Search for the cell housing the specified text and yield its (X, Y) center coordinate. 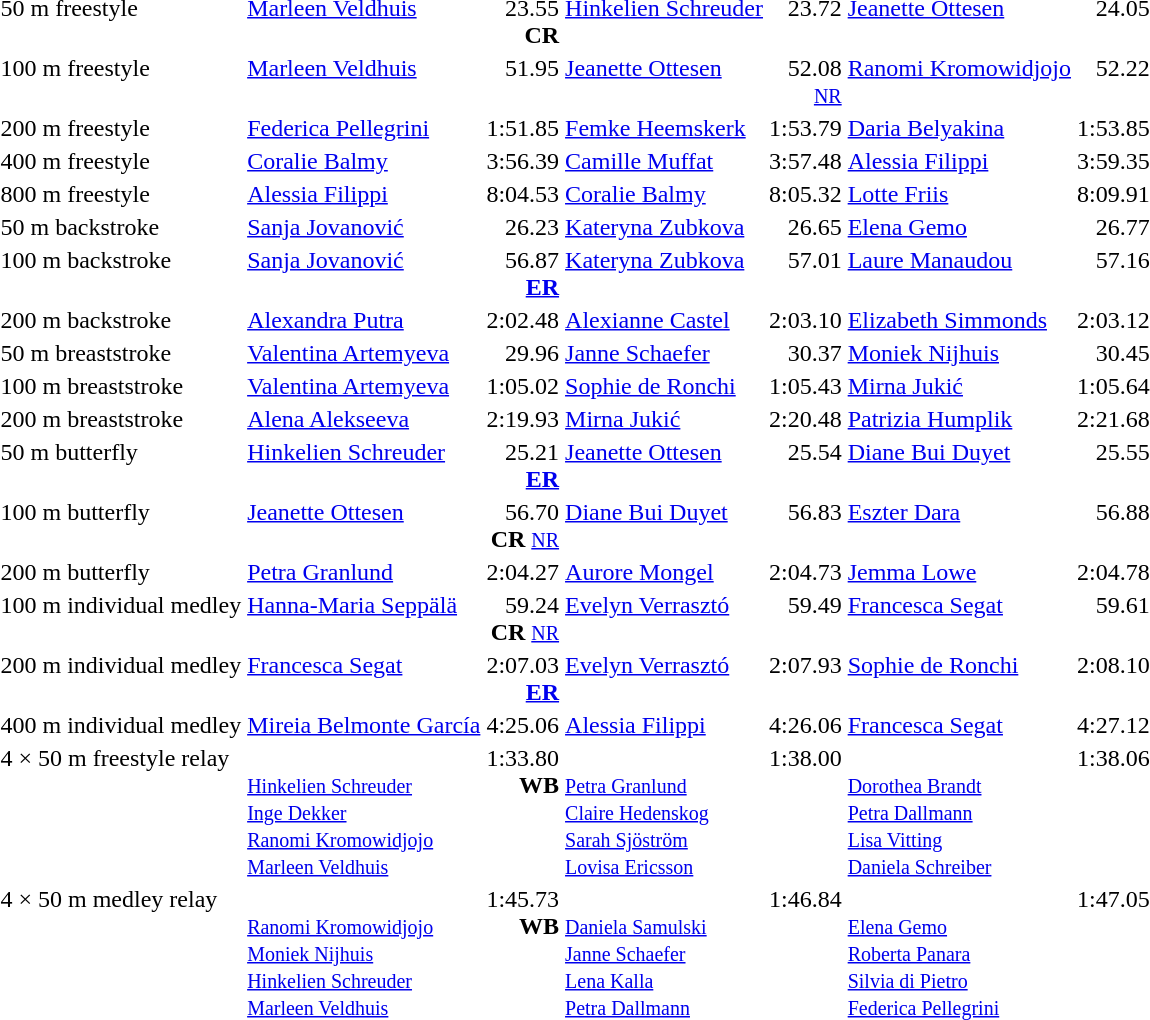
Lotte Friis (959, 194)
Federica Pellegrini (364, 128)
59.24CR NR (523, 618)
25.21ER (523, 466)
51.95 (523, 82)
2:04.73 (805, 572)
2:04.27 (523, 572)
Camille Muffat (664, 161)
56.70CR NR (523, 526)
29.96 (523, 353)
57.01 (805, 274)
Patrizia Humplik (959, 419)
2:07.93 (805, 678)
Mireia Belmonte García (364, 725)
26.23 (523, 227)
Alexandra Putra (364, 320)
56.87ER (523, 274)
25.54 (805, 466)
59.49 (805, 618)
2:20.48 (805, 419)
4:26.06 (805, 725)
4:25.06 (523, 725)
2:19.93 (523, 419)
52.08 NR (805, 82)
Laure Manaudou (959, 274)
1:38.00 (805, 812)
Femke Heemskerk (664, 128)
3:57.48 (805, 161)
1:05.43 (805, 386)
56.83 (805, 526)
Petra GranlundClaire HedenskogSarah SjöströmLovisa Ericsson (664, 812)
3:56.39 (523, 161)
2:02.48 (523, 320)
1:53.79 (805, 128)
Aurore Mongel (664, 572)
Moniek Nijhuis (959, 353)
8:05.32 (805, 194)
Elena Gemo (959, 227)
2:03.10 (805, 320)
26.65 (805, 227)
2:07.03ER (523, 678)
Ranomi Kromowidjojo (959, 82)
Jemma Lowe (959, 572)
30.37 (805, 353)
Janne Schaefer (664, 353)
Hinkelien Schreuder (364, 466)
Hinkelien SchreuderInge DekkerRanomi KromowidjojoMarleen Veldhuis (364, 812)
1:33.80WB (523, 812)
Alena Alekseeva (364, 419)
Marleen Veldhuis (364, 82)
Eszter Dara (959, 526)
1:05.02 (523, 386)
Petra Granlund (364, 572)
Alexianne Castel (664, 320)
Elizabeth Simmonds (959, 320)
Daria Belyakina (959, 128)
8:04.53 (523, 194)
Dorothea BrandtPetra DallmannLisa VittingDaniela Schreiber (959, 812)
Hanna-Maria Seppälä (364, 618)
1:51.85 (523, 128)
